Capture the cell that displays the provided text and extract its [x, y] central coordinate. 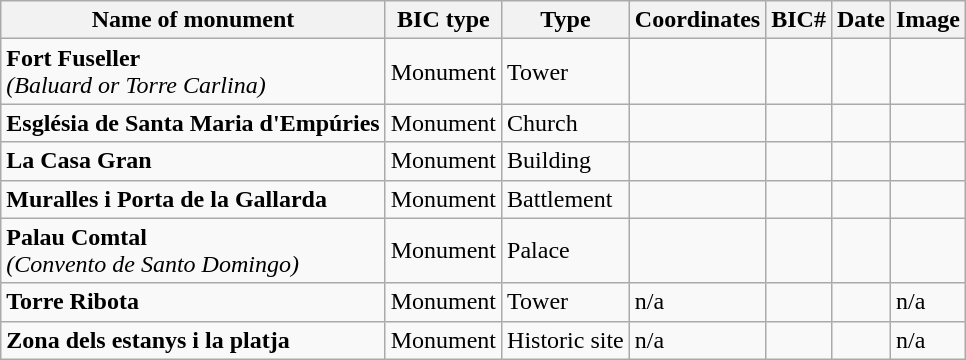
BIC# [799, 20]
Torre Ribota [193, 302]
Historic site [566, 340]
Zona dels estanys i la platja [193, 340]
Palau Comtal(Convento de Santo Domingo) [193, 250]
Coordinates [697, 20]
Església de Santa Maria d'Empúries [193, 123]
La Casa Gran [193, 161]
Fort Fuseller(Baluard or Torre Carlina) [193, 72]
BIC type [443, 20]
Muralles i Porta de la Gallarda [193, 199]
Image [928, 20]
Date [860, 20]
Name of monument [193, 20]
Church [566, 123]
Battlement [566, 199]
Building [566, 161]
Palace [566, 250]
Type [566, 20]
